Pinpoint the cell where the given text exists, returning its [X, Y] midpoint coordinate. 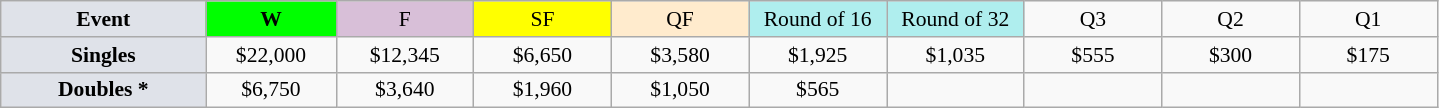
Event [104, 19]
$22,000 [271, 55]
$1,960 [543, 90]
Doubles * [104, 90]
Singles [104, 55]
Q1 [1368, 19]
$6,650 [543, 55]
$3,580 [680, 55]
$12,345 [405, 55]
F [405, 19]
SF [543, 19]
$1,050 [680, 90]
QF [680, 19]
$1,925 [818, 55]
$175 [1368, 55]
$565 [818, 90]
$3,640 [405, 90]
Q2 [1231, 19]
$300 [1231, 55]
W [271, 19]
$555 [1093, 55]
Q3 [1093, 19]
$1,035 [955, 55]
$6,750 [271, 90]
Round of 16 [818, 19]
Round of 32 [955, 19]
